For the text-containing cell, return its midpoint in (X, Y) coordinate format. 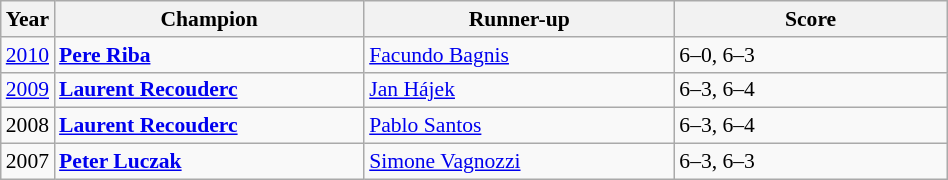
6–0, 6–3 (810, 55)
Pablo Santos (519, 126)
Simone Vagnozzi (519, 162)
Peter Luczak (209, 162)
2009 (28, 90)
Jan Hájek (519, 90)
2007 (28, 162)
Year (28, 19)
Champion (209, 19)
6–3, 6–3 (810, 162)
Runner-up (519, 19)
Pere Riba (209, 55)
2010 (28, 55)
2008 (28, 126)
Facundo Bagnis (519, 55)
Score (810, 19)
